Scan for the cell matching the given text and deliver its [X, Y] coordinate at center. 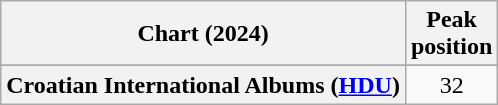
Peakposition [451, 34]
32 [451, 85]
Croatian International Albums (HDU) [204, 85]
Chart (2024) [204, 34]
